Output the (X, Y) coordinate of the center of the cell containing the given text.  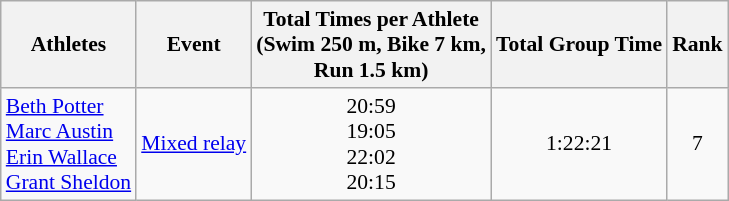
20:5919:0522:0220:15 (371, 144)
Event (194, 44)
Total Times per Athlete (Swim 250 m, Bike 7 km, Run 1.5 km) (371, 44)
Mixed relay (194, 144)
1:22:21 (579, 144)
Total Group Time (579, 44)
Rank (698, 44)
Athletes (68, 44)
Beth PotterMarc AustinErin WallaceGrant Sheldon (68, 144)
7 (698, 144)
